Provide the [X, Y] coordinate of the cell's center where the given text is located.  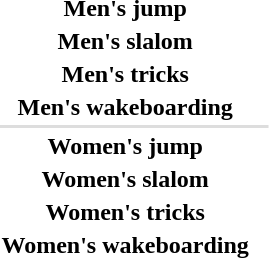
Women's jump [125, 146]
Men's slalom [125, 41]
Women's slalom [125, 179]
Men's tricks [125, 74]
Men's wakeboarding [125, 107]
Women's tricks [125, 212]
